Scan for the cell matching the given text and deliver its [X, Y] coordinate at center. 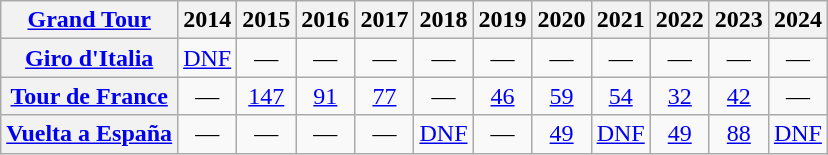
2015 [266, 20]
2024 [798, 20]
77 [384, 96]
Tour de France [90, 96]
88 [738, 134]
147 [266, 96]
2014 [208, 20]
2017 [384, 20]
42 [738, 96]
2023 [738, 20]
32 [680, 96]
2016 [326, 20]
2018 [444, 20]
2021 [620, 20]
54 [620, 96]
91 [326, 96]
2022 [680, 20]
Giro d'Italia [90, 58]
Grand Tour [90, 20]
59 [562, 96]
46 [502, 96]
2019 [502, 20]
2020 [562, 20]
Vuelta a España [90, 134]
